Pinpoint the cell where the given text exists, returning its (x, y) midpoint coordinate. 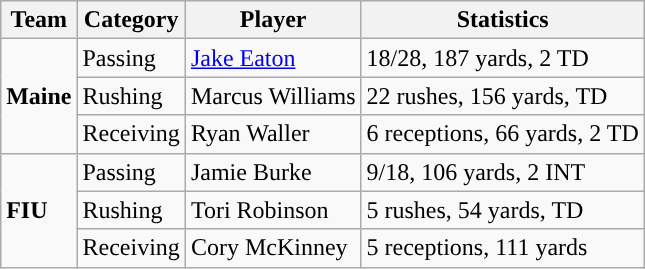
Ryan Waller (273, 134)
Jamie Burke (273, 172)
9/18, 106 yards, 2 INT (502, 172)
Marcus Williams (273, 96)
5 rushes, 54 yards, TD (502, 210)
Maine (39, 96)
Jake Eaton (273, 58)
Category (131, 20)
6 receptions, 66 yards, 2 TD (502, 134)
Cory McKinney (273, 248)
18/28, 187 yards, 2 TD (502, 58)
Player (273, 20)
FIU (39, 210)
Tori Robinson (273, 210)
22 rushes, 156 yards, TD (502, 96)
Statistics (502, 20)
Team (39, 20)
5 receptions, 111 yards (502, 248)
